Locate the cell with the specified text and output its (X, Y) center coordinate. 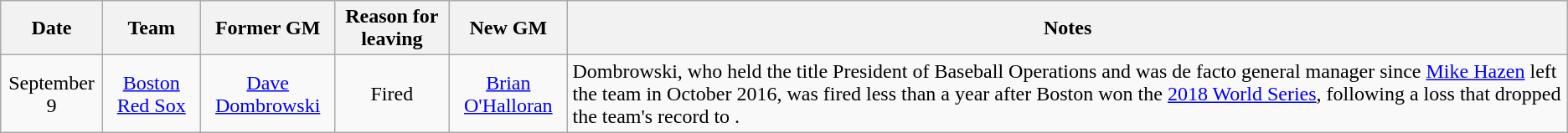
September 9 (52, 94)
Former GM (268, 28)
Notes (1067, 28)
Team (151, 28)
Boston Red Sox (151, 94)
New GM (508, 28)
Reason for leaving (392, 28)
Fired (392, 94)
Dave Dombrowski (268, 94)
Date (52, 28)
Brian O'Halloran (508, 94)
